Return the (x, y) coordinate for the center point of the cell that contains the specified text.  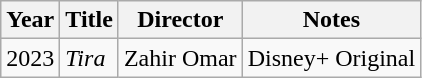
Zahir Omar (180, 58)
Disney+ Original (332, 58)
Director (180, 20)
Tira (90, 58)
Title (90, 20)
2023 (30, 58)
Notes (332, 20)
Year (30, 20)
